Locate the cell with the specified text and output its (x, y) center coordinate. 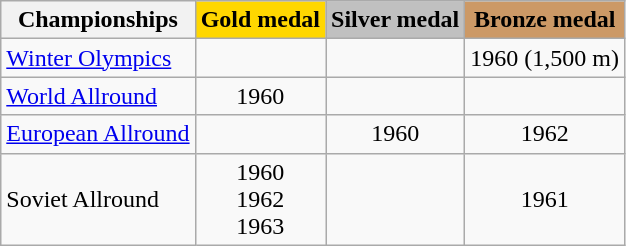
Silver medal (396, 20)
World Allround (98, 96)
1962 (545, 134)
Bronze medal (545, 20)
1961 (545, 199)
1960 1962 1963 (260, 199)
Soviet Allround (98, 199)
1960 (1,500 m) (545, 58)
Winter Olympics (98, 58)
European Allround (98, 134)
Gold medal (260, 20)
Championships (98, 20)
